Extract the [x, y] coordinate from the center of the cell holding the provided text.  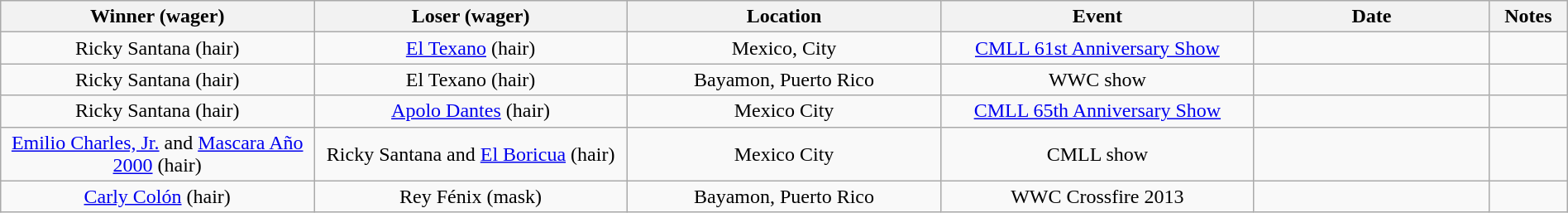
Apolo Dantes (hair) [471, 111]
Event [1097, 17]
Emilio Charles, Jr. and Mascara Año 2000 (hair) [157, 154]
Loser (wager) [471, 17]
CMLL show [1097, 154]
Notes [1528, 17]
Mexico, City [784, 48]
Ricky Santana and El Boricua (hair) [471, 154]
Rey Fénix (mask) [471, 196]
Winner (wager) [157, 17]
WWC Crossfire 2013 [1097, 196]
WWC show [1097, 80]
Carly Colón (hair) [157, 196]
CMLL 65th Anniversary Show [1097, 111]
Location [784, 17]
CMLL 61st Anniversary Show [1097, 48]
Date [1371, 17]
